Extract the [X, Y] coordinate from the center of the cell holding the provided text.  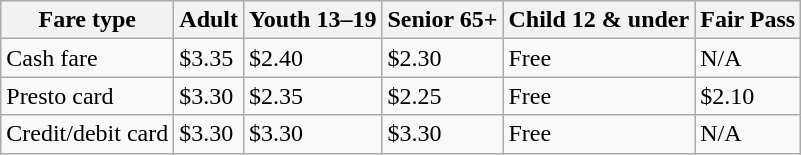
Youth 13–19 [313, 20]
Credit/debit card [88, 134]
$2.40 [313, 58]
Adult [209, 20]
Cash fare [88, 58]
$3.35 [209, 58]
Senior 65+ [442, 20]
$2.30 [442, 58]
Fair Pass [748, 20]
$2.35 [313, 96]
Presto card [88, 96]
$2.25 [442, 96]
Fare type [88, 20]
Child 12 & under [599, 20]
$2.10 [748, 96]
